Capture the cell that displays the provided text and extract its (x, y) central coordinate. 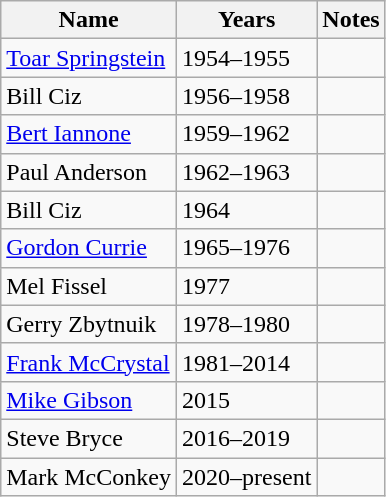
1964 (246, 210)
Gordon Currie (89, 248)
2015 (246, 400)
1962–1963 (246, 172)
Mel Fissel (89, 286)
Years (246, 20)
2016–2019 (246, 438)
1959–1962 (246, 134)
Bert Iannone (89, 134)
Frank McCrystal (89, 362)
Toar Springstein (89, 58)
1977 (246, 286)
1978–1980 (246, 324)
1956–1958 (246, 96)
Name (89, 20)
Steve Bryce (89, 438)
Notes (351, 20)
2020–present (246, 477)
Gerry Zbytnuik (89, 324)
Paul Anderson (89, 172)
Mark McConkey (89, 477)
1954–1955 (246, 58)
1981–2014 (246, 362)
Mike Gibson (89, 400)
1965–1976 (246, 248)
